From the cell containing the given text, extract its center point as [x, y] coordinate. 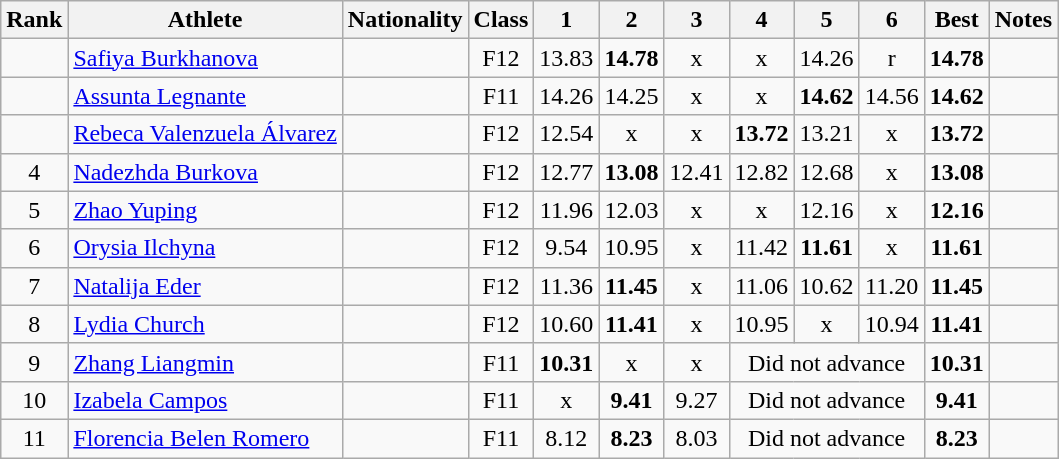
11.42 [762, 248]
Rebeca Valenzuela Álvarez [205, 134]
10.62 [826, 286]
12.77 [566, 172]
Zhao Yuping [205, 210]
Notes [1023, 20]
8.03 [696, 438]
2 [632, 20]
Athlete [205, 20]
r [892, 58]
9.27 [696, 400]
Izabela Campos [205, 400]
Natalija Eder [205, 286]
14.56 [892, 96]
8.12 [566, 438]
Florencia Belen Romero [205, 438]
11.36 [566, 286]
Nadezhda Burkova [205, 172]
11.96 [566, 210]
3 [696, 20]
9 [34, 362]
11.20 [892, 286]
12.68 [826, 172]
7 [34, 286]
Assunta Legnante [205, 96]
Rank [34, 20]
10.60 [566, 324]
Best [956, 20]
12.54 [566, 134]
Lydia Church [205, 324]
1 [566, 20]
Orysia Ilchyna [205, 248]
Zhang Liangmin [205, 362]
14.25 [632, 96]
Class [501, 20]
11.06 [762, 286]
12.82 [762, 172]
13.21 [826, 134]
9.54 [566, 248]
8 [34, 324]
11 [34, 438]
13.83 [566, 58]
Nationality [405, 20]
10.94 [892, 324]
10 [34, 400]
12.03 [632, 210]
12.41 [696, 172]
Safiya Burkhanova [205, 58]
